Locate the cell with the specified text and output its [x, y] center coordinate. 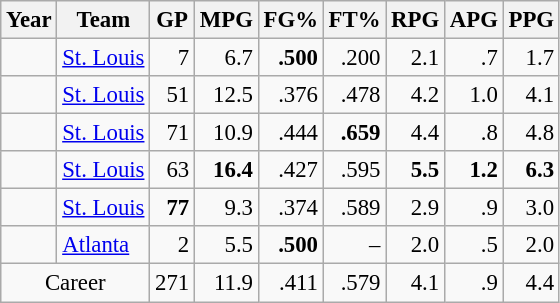
3.0 [531, 208]
.411 [290, 283]
63 [172, 170]
6.3 [531, 170]
Career [76, 283]
– [354, 245]
12.5 [227, 95]
10.9 [227, 133]
2 [172, 245]
.200 [354, 58]
.7 [474, 58]
2.1 [416, 58]
.659 [354, 133]
RPG [416, 20]
Atlanta [104, 245]
Year [29, 20]
.374 [290, 208]
.8 [474, 133]
271 [172, 283]
1.2 [474, 170]
GP [172, 20]
.376 [290, 95]
.427 [290, 170]
Team [104, 20]
4.8 [531, 133]
.579 [354, 283]
1.0 [474, 95]
71 [172, 133]
.5 [474, 245]
MPG [227, 20]
.595 [354, 170]
4.2 [416, 95]
FT% [354, 20]
PPG [531, 20]
7 [172, 58]
1.7 [531, 58]
6.7 [227, 58]
51 [172, 95]
FG% [290, 20]
16.4 [227, 170]
.444 [290, 133]
.478 [354, 95]
.589 [354, 208]
APG [474, 20]
9.3 [227, 208]
11.9 [227, 283]
77 [172, 208]
2.9 [416, 208]
